Locate the cell with the specified text and output its [X, Y] center coordinate. 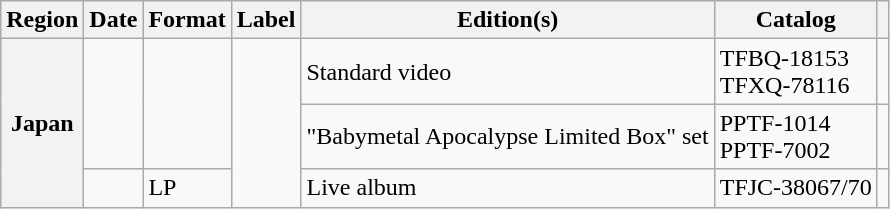
Edition(s) [508, 20]
Catalog [796, 20]
Japan [42, 123]
Date [114, 20]
LP [187, 188]
Region [42, 20]
PPTF-1014PPTF-7002 [796, 136]
Standard video [508, 72]
Live album [508, 188]
TFBQ-18153TFXQ-78116 [796, 72]
"Babymetal Apocalypse Limited Box" set [508, 136]
Label [266, 20]
TFJC-38067/70 [796, 188]
Format [187, 20]
